Locate the cell with the specified text and output its [X, Y] center coordinate. 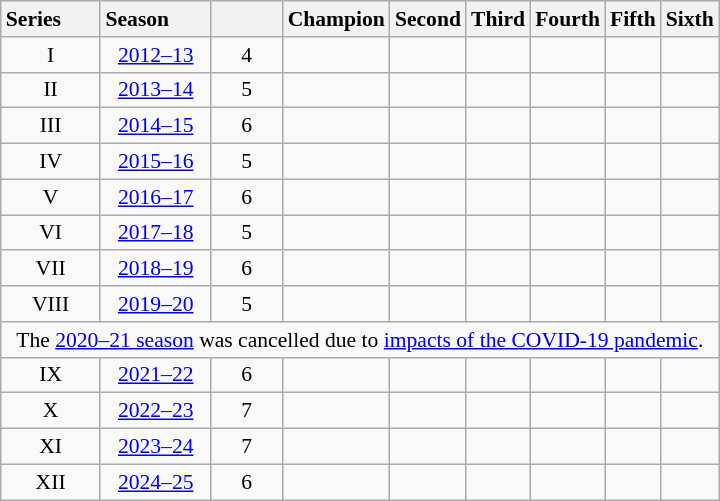
VII [51, 269]
XII [51, 482]
2017–18 [156, 233]
Fifth [633, 19]
Third [498, 19]
III [51, 126]
Series [51, 19]
IV [51, 162]
Fourth [568, 19]
2013–14 [156, 90]
IX [51, 375]
2018–19 [156, 269]
V [51, 197]
2014–15 [156, 126]
2021–22 [156, 375]
2024–25 [156, 482]
2022–23 [156, 411]
Season [156, 19]
2019–20 [156, 304]
X [51, 411]
The 2020–21 season was cancelled due to impacts of the COVID-19 pandemic. [360, 340]
2015–16 [156, 162]
Sixth [690, 19]
Champion [336, 19]
2016–17 [156, 197]
Second [428, 19]
I [51, 55]
II [51, 90]
2023–24 [156, 447]
2012–13 [156, 55]
XI [51, 447]
4 [247, 55]
VI [51, 233]
VIII [51, 304]
